Pinpoint the cell where the given text exists, returning its [x, y] midpoint coordinate. 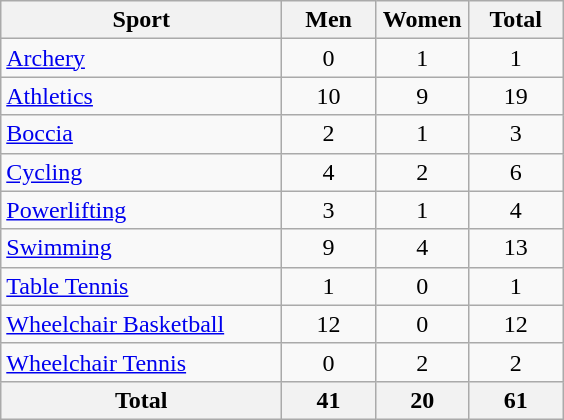
Powerlifting [142, 210]
13 [516, 248]
Athletics [142, 96]
61 [516, 400]
10 [329, 96]
Table Tennis [142, 286]
Archery [142, 58]
6 [516, 172]
Wheelchair Basketball [142, 324]
Cycling [142, 172]
Swimming [142, 248]
Men [329, 20]
41 [329, 400]
Women [422, 20]
Sport [142, 20]
Boccia [142, 134]
19 [516, 96]
Wheelchair Tennis [142, 362]
20 [422, 400]
